Output the [X, Y] coordinate of the center of the cell containing the given text.  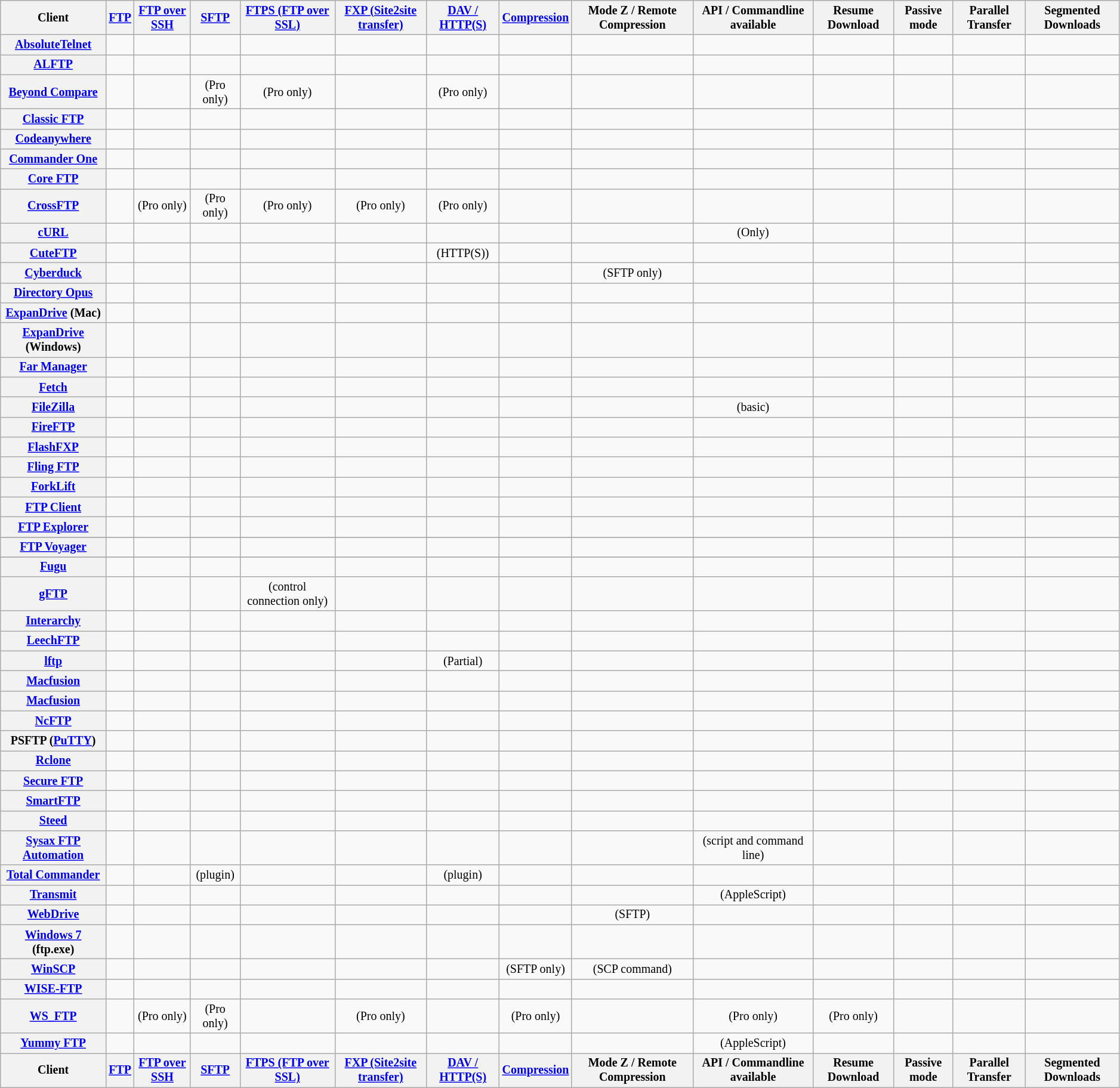
Total Commander [54, 874]
ForkLift [54, 487]
WISE-FTP [54, 989]
ExpanDrive (Mac) [54, 313]
(SFTP) [632, 915]
CuteFTP [54, 253]
FTP Voyager [54, 546]
FireFTP [54, 427]
(script and command line) [753, 848]
Codeanywhere [54, 138]
Directory Opus [54, 293]
(HTTP(S)) [462, 253]
Fling FTP [54, 466]
cURL [54, 233]
Fetch [54, 388]
Windows 7 (ftp.exe) [54, 942]
Cyberduck [54, 273]
(SCP command) [632, 969]
Sysax FTP Automation [54, 848]
Secure FTP [54, 780]
CrossFTP [54, 206]
Steed [54, 821]
WebDrive [54, 915]
AbsoluteTelnet [54, 45]
(control connection only) [288, 594]
FlashFXP [54, 447]
Transmit [54, 895]
ALFTP [54, 64]
lftp [54, 661]
Core FTP [54, 179]
Yummy FTP [54, 1044]
WinSCP [54, 969]
Fugu [54, 567]
Interarchy [54, 622]
FTP Client [54, 507]
Classic FTP [54, 119]
PSFTP (PuTTY) [54, 741]
(basic) [753, 407]
FileZilla [54, 407]
SmartFTP [54, 800]
(Partial) [462, 661]
(Only) [753, 233]
Rclone [54, 761]
ExpanDrive (Windows) [54, 340]
Commander One [54, 159]
NcFTP [54, 721]
LeechFTP [54, 641]
gFTP [54, 594]
WS_FTP [54, 1016]
Far Manager [54, 367]
FTP Explorer [54, 527]
Beyond Compare [54, 92]
